Locate the cell with the specified text and output its (X, Y) center coordinate. 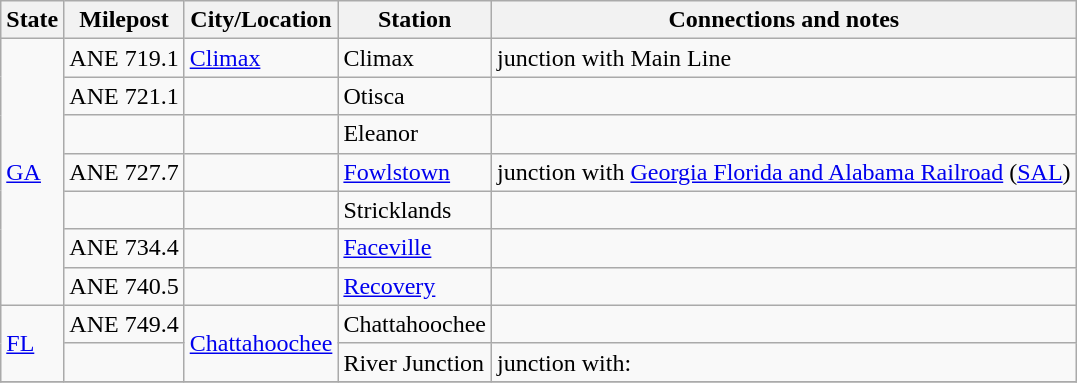
Eleanor (415, 134)
Fowlstown (415, 172)
Faceville (415, 248)
Station (415, 20)
ANE 719.1 (124, 58)
Milepost (124, 20)
State (32, 20)
Recovery (415, 286)
Otisca (415, 96)
ANE 734.4 (124, 248)
River Junction (415, 362)
ANE 721.1 (124, 96)
City/Location (261, 20)
Connections and notes (784, 20)
junction with: (784, 362)
ANE 727.7 (124, 172)
GA (32, 172)
Stricklands (415, 210)
ANE 749.4 (124, 324)
junction with Main Line (784, 58)
ANE 740.5 (124, 286)
FL (32, 343)
junction with Georgia Florida and Alabama Railroad (SAL) (784, 172)
